From the cell containing the given text, extract its center point as [x, y] coordinate. 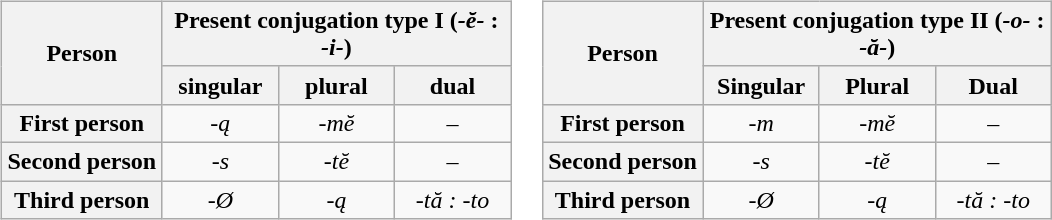
-m [761, 123]
Present conjugation type I (-ĕ- : -i-) [336, 34]
dual [452, 85]
singular [220, 85]
plural [336, 85]
Plural [877, 85]
Present conjugation type II (-o- : -ă-) [877, 34]
Singular [761, 85]
Dual [993, 85]
